From the cell containing the given text, extract its center point as [X, Y] coordinate. 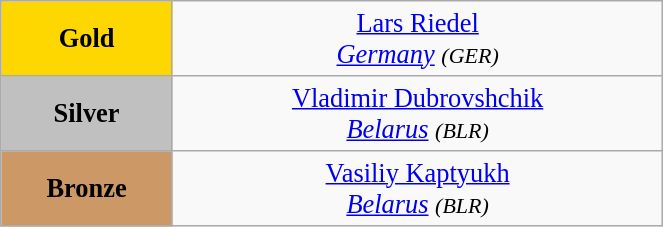
Vasiliy KaptyukhBelarus (BLR) [417, 188]
Lars RiedelGermany (GER) [417, 38]
Bronze [87, 188]
Vladimir DubrovshchikBelarus (BLR) [417, 112]
Silver [87, 112]
Gold [87, 38]
